From the cell containing the given text, extract its center point as (X, Y) coordinate. 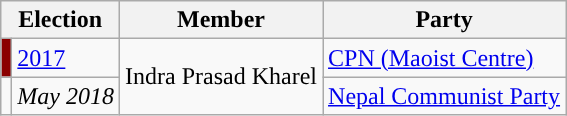
Nepal Communist Party (444, 96)
May 2018 (66, 96)
Member (222, 20)
Party (444, 20)
CPN (Maoist Centre) (444, 58)
2017 (66, 58)
Indra Prasad Kharel (222, 77)
Election (60, 20)
